Capture the cell that displays the provided text and extract its [x, y] central coordinate. 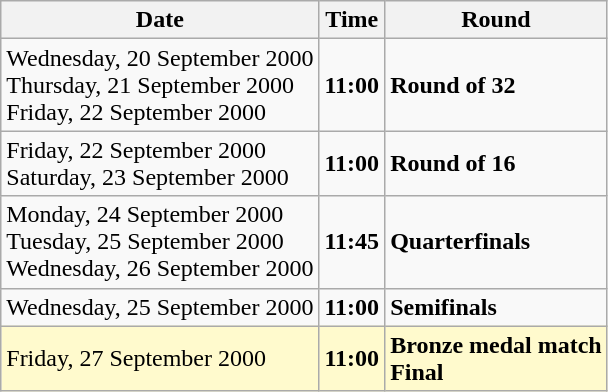
Quarterfinals [496, 242]
Wednesday, 20 September 2000Thursday, 21 September 2000Friday, 22 September 2000 [160, 85]
Round [496, 20]
Bronze medal matchFinal [496, 358]
Friday, 27 September 2000 [160, 358]
Friday, 22 September 2000Saturday, 23 September 2000 [160, 164]
Semifinals [496, 307]
Date [160, 20]
Time [352, 20]
Monday, 24 September 2000Tuesday, 25 September 2000Wednesday, 26 September 2000 [160, 242]
11:45 [352, 242]
Round of 32 [496, 85]
Wednesday, 25 September 2000 [160, 307]
Round of 16 [496, 164]
